Output the (X, Y) coordinate of the center of the cell containing the given text.  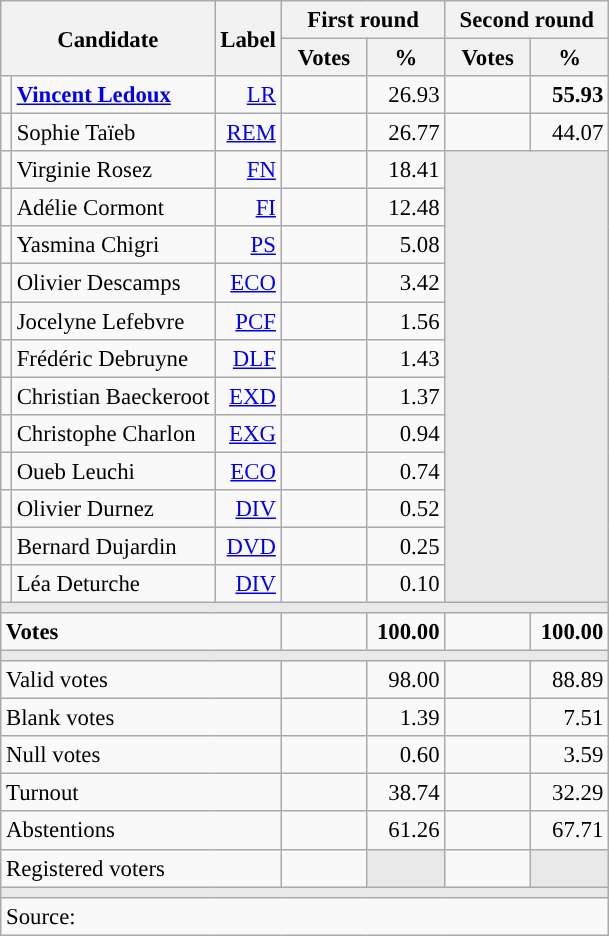
0.52 (406, 509)
PS (248, 245)
Blank votes (141, 718)
DLF (248, 358)
1.39 (406, 718)
61.26 (406, 831)
Adélie Cormont (113, 208)
0.25 (406, 546)
Label (248, 38)
EXG (248, 433)
0.74 (406, 471)
12.48 (406, 208)
EXD (248, 396)
Source: (305, 916)
18.41 (406, 170)
Second round (527, 20)
Sophie Taïeb (113, 133)
Candidate (108, 38)
Yasmina Chigri (113, 245)
7.51 (569, 718)
67.71 (569, 831)
0.10 (406, 584)
Christophe Charlon (113, 433)
1.56 (406, 321)
Olivier Durnez (113, 509)
38.74 (406, 793)
Léa Deturche (113, 584)
1.43 (406, 358)
0.94 (406, 433)
Abstentions (141, 831)
Vincent Ledoux (113, 95)
3.59 (569, 755)
88.89 (569, 680)
Null votes (141, 755)
Jocelyne Lefebvre (113, 321)
26.77 (406, 133)
First round (363, 20)
Virginie Rosez (113, 170)
Bernard Dujardin (113, 546)
32.29 (569, 793)
DVD (248, 546)
REM (248, 133)
44.07 (569, 133)
3.42 (406, 283)
Christian Baeckeroot (113, 396)
FN (248, 170)
Oueb Leuchi (113, 471)
Registered voters (141, 868)
LR (248, 95)
Turnout (141, 793)
Frédéric Debruyne (113, 358)
PCF (248, 321)
Olivier Descamps (113, 283)
26.93 (406, 95)
98.00 (406, 680)
Valid votes (141, 680)
0.60 (406, 755)
55.93 (569, 95)
1.37 (406, 396)
FI (248, 208)
5.08 (406, 245)
